Locate the cell with the specified text and output its [x, y] center coordinate. 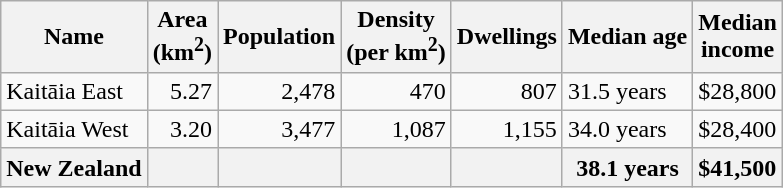
Name [74, 37]
1,087 [396, 129]
807 [506, 91]
34.0 years [627, 129]
5.27 [182, 91]
3.20 [182, 129]
Population [280, 37]
New Zealand [74, 167]
3,477 [280, 129]
31.5 years [627, 91]
Density(per km2) [396, 37]
$41,500 [738, 167]
2,478 [280, 91]
Medianincome [738, 37]
38.1 years [627, 167]
1,155 [506, 129]
Median age [627, 37]
Area(km2) [182, 37]
Kaitāia West [74, 129]
$28,400 [738, 129]
Dwellings [506, 37]
Kaitāia East [74, 91]
470 [396, 91]
$28,800 [738, 91]
